Provide the (X, Y) coordinate of the cell's center where the given text is located.  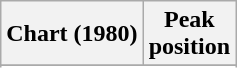
Peakposition (189, 34)
Chart (1980) (72, 34)
